Search for the cell housing the specified text and yield its (x, y) center coordinate. 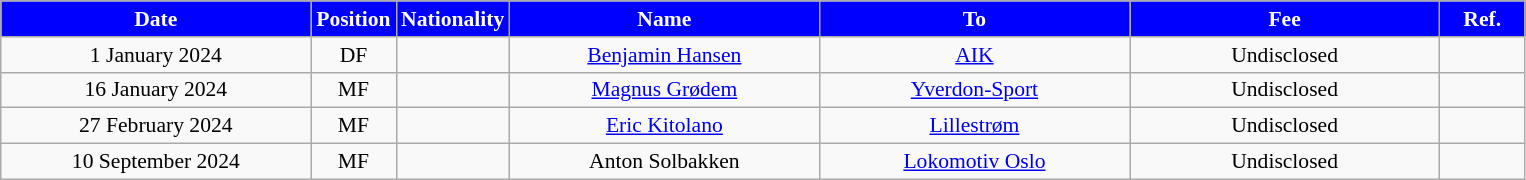
Name (664, 19)
16 January 2024 (156, 90)
AIK (974, 55)
Lokomotiv Oslo (974, 162)
Yverdon-Sport (974, 90)
Benjamin Hansen (664, 55)
27 February 2024 (156, 126)
Date (156, 19)
10 September 2024 (156, 162)
Eric Kitolano (664, 126)
Position (354, 19)
Nationality (452, 19)
Fee (1285, 19)
Ref. (1482, 19)
To (974, 19)
Magnus Grødem (664, 90)
Anton Solbakken (664, 162)
1 January 2024 (156, 55)
DF (354, 55)
Lillestrøm (974, 126)
